From the cell containing the given text, extract its center point as [X, Y] coordinate. 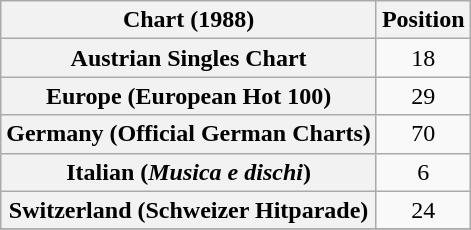
Europe (European Hot 100) [189, 96]
Switzerland (Schweizer Hitparade) [189, 210]
24 [423, 210]
18 [423, 58]
6 [423, 172]
Germany (Official German Charts) [189, 134]
Italian (Musica e dischi) [189, 172]
Position [423, 20]
29 [423, 96]
Austrian Singles Chart [189, 58]
Chart (1988) [189, 20]
70 [423, 134]
